Return the (X, Y) coordinate for the center point of the cell that contains the specified text.  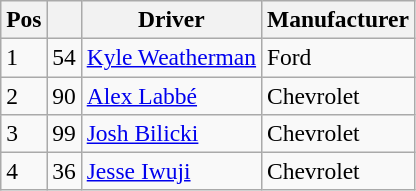
Josh Bilicki (171, 133)
36 (64, 171)
Ford (338, 57)
3 (24, 133)
Alex Labbé (171, 95)
Pos (24, 19)
2 (24, 95)
Jesse Iwuji (171, 171)
99 (64, 133)
Driver (171, 19)
Manufacturer (338, 19)
1 (24, 57)
54 (64, 57)
4 (24, 171)
90 (64, 95)
Kyle Weatherman (171, 57)
